From the cell containing the given text, extract its center point as (X, Y) coordinate. 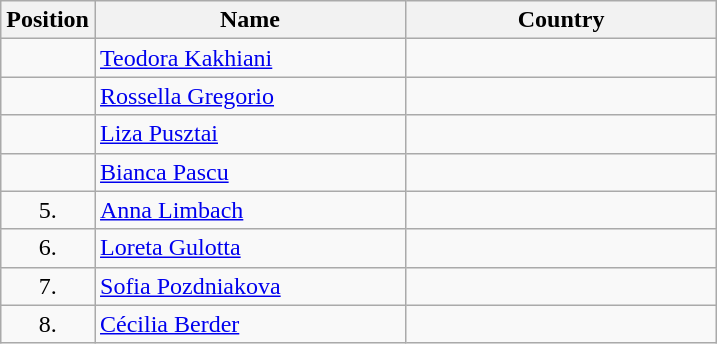
Country (562, 20)
Loreta Gulotta (250, 248)
Teodora Kakhiani (250, 58)
Position (48, 20)
6. (48, 248)
Rossella Gregorio (250, 96)
Sofia Pozdniakova (250, 286)
7. (48, 286)
Cécilia Berder (250, 324)
Anna Limbach (250, 210)
Liza Pusztai (250, 134)
5. (48, 210)
Name (250, 20)
Bianca Pascu (250, 172)
8. (48, 324)
